Find where the given text appears and provide that cell's center as (x, y) coordinate. 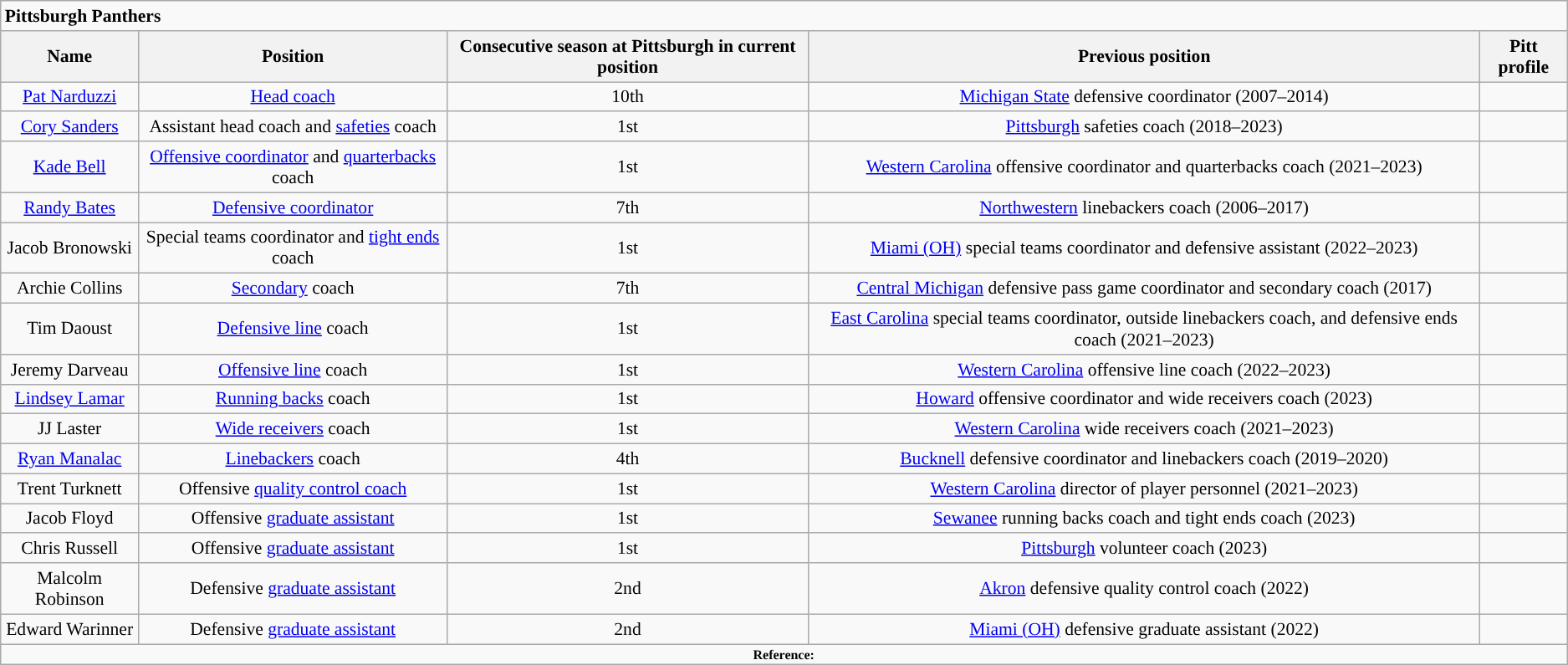
East Carolina special teams coordinator, outside linebackers coach, and defensive ends coach (2021–2023) (1144, 330)
Sewanee running backs coach and tight ends coach (2023) (1144, 519)
Trent Turknett (70, 489)
Running backs coach (293, 399)
Archie Collins (70, 289)
Special teams coordinator and tight ends coach (293, 248)
Lindsey Lamar (70, 399)
Miami (OH) special teams coordinator and defensive assistant (2022–2023) (1144, 248)
Name (70, 57)
Jacob Bronowski (70, 248)
10th (628, 97)
Reference: (784, 654)
4th (628, 459)
Pat Narduzzi (70, 97)
Western Carolina director of player personnel (2021–2023) (1144, 489)
Head coach (293, 97)
Howard offensive coordinator and wide receivers coach (2023) (1144, 399)
Wide receivers coach (293, 429)
Bucknell defensive coordinator and linebackers coach (2019–2020) (1144, 459)
Western Carolina offensive line coach (2022–2023) (1144, 370)
Offensive coordinator and quarterbacks coach (293, 167)
Jeremy Darveau (70, 370)
Kade Bell (70, 167)
Offensive quality control coach (293, 489)
Assistant head coach and safeties coach (293, 127)
Defensive coordinator (293, 207)
Ryan Manalac (70, 459)
Cory Sanders (70, 127)
Pittsburgh volunteer coach (2023) (1144, 549)
Michigan State defensive coordinator (2007–2014) (1144, 97)
Western Carolina offensive coordinator and quarterbacks coach (2021–2023) (1144, 167)
Western Carolina wide receivers coach (2021–2023) (1144, 429)
Defensive line coach (293, 330)
Pittsburgh safeties coach (2018–2023) (1144, 127)
Pittsburgh Panthers (784, 16)
Linebackers coach (293, 459)
Central Michigan defensive pass game coordinator and secondary coach (2017) (1144, 289)
Tim Daoust (70, 330)
Randy Bates (70, 207)
Malcolm Robinson (70, 589)
Secondary coach (293, 289)
Pitt profile (1524, 57)
Jacob Floyd (70, 519)
Chris Russell (70, 549)
Northwestern linebackers coach (2006–2017) (1144, 207)
Akron defensive quality control coach (2022) (1144, 589)
JJ Laster (70, 429)
Previous position (1144, 57)
Position (293, 57)
Edward Warinner (70, 629)
Miami (OH) defensive graduate assistant (2022) (1144, 629)
Consecutive season at Pittsburgh in current position (628, 57)
Offensive line coach (293, 370)
